For the text-containing cell, return its midpoint in (x, y) coordinate format. 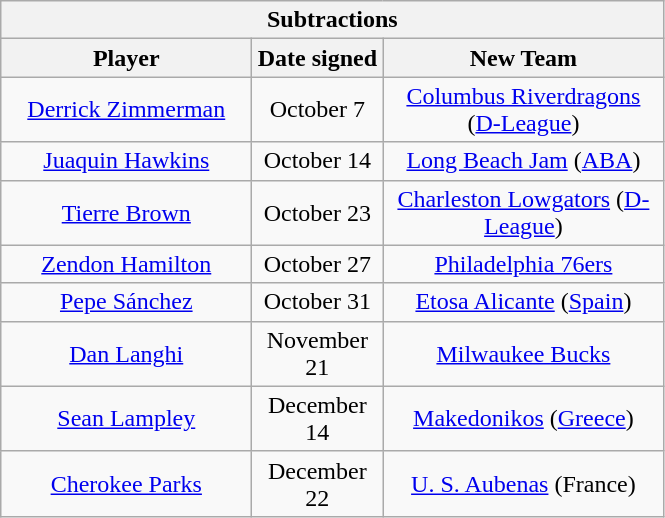
Columbus Riverdragons (D-League) (524, 110)
December 14 (318, 418)
Tierre Brown (126, 212)
Cherokee Parks (126, 484)
Derrick Zimmerman (126, 110)
New Team (524, 58)
Subtractions (332, 20)
Juaquin Hawkins (126, 161)
Etosa Alicante (Spain) (524, 302)
Milwaukee Bucks (524, 354)
October 31 (318, 302)
Zendon Hamilton (126, 264)
November 21 (318, 354)
October 7 (318, 110)
Pepe Sánchez (126, 302)
October 23 (318, 212)
Player (126, 58)
October 14 (318, 161)
U. S. Aubenas (France) (524, 484)
October 27 (318, 264)
Philadelphia 76ers (524, 264)
Charleston Lowgators (D-League) (524, 212)
Sean Lampley (126, 418)
December 22 (318, 484)
Date signed (318, 58)
Makedonikos (Greece) (524, 418)
Long Beach Jam (ABA) (524, 161)
Dan Langhi (126, 354)
